Return the (X, Y) coordinate for the center point of the cell that contains the specified text.  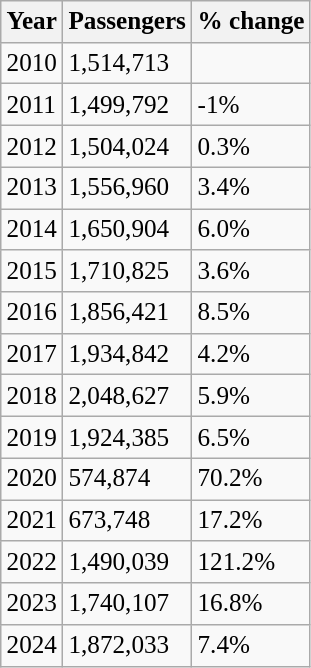
6.5% (252, 437)
1,650,904 (128, 229)
2011 (32, 105)
% change (252, 22)
1,740,107 (128, 604)
1,490,039 (128, 562)
1,856,421 (128, 313)
3.4% (252, 188)
70.2% (252, 479)
1,556,960 (128, 188)
2023 (32, 604)
8.5% (252, 313)
1,710,825 (128, 271)
1,934,842 (128, 354)
2015 (32, 271)
4.2% (252, 354)
5.9% (252, 396)
2022 (32, 562)
1,514,713 (128, 63)
121.2% (252, 562)
2018 (32, 396)
Passengers (128, 22)
2014 (32, 229)
6.0% (252, 229)
2010 (32, 63)
2017 (32, 354)
2,048,627 (128, 396)
574,874 (128, 479)
2020 (32, 479)
1,924,385 (128, 437)
1,872,033 (128, 645)
2016 (32, 313)
1,499,792 (128, 105)
7.4% (252, 645)
2024 (32, 645)
-1% (252, 105)
0.3% (252, 146)
673,748 (128, 520)
2019 (32, 437)
Year (32, 22)
2013 (32, 188)
2021 (32, 520)
3.6% (252, 271)
1,504,024 (128, 146)
16.8% (252, 604)
2012 (32, 146)
17.2% (252, 520)
